Return the (x, y) coordinate for the center point of the cell that contains the specified text.  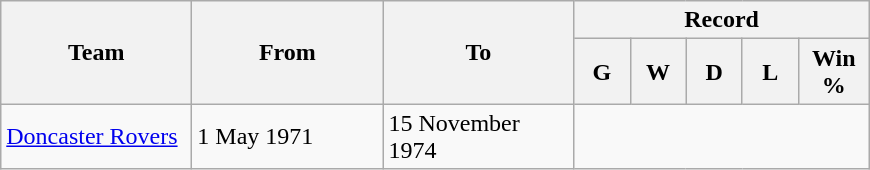
W (658, 72)
1 May 1971 (288, 136)
Team (96, 52)
Record (722, 20)
G (602, 72)
15 November 1974 (478, 136)
Doncaster Rovers (96, 136)
From (288, 52)
To (478, 52)
L (770, 72)
Win % (834, 72)
D (714, 72)
